Output the [x, y] coordinate of the center of the cell containing the given text.  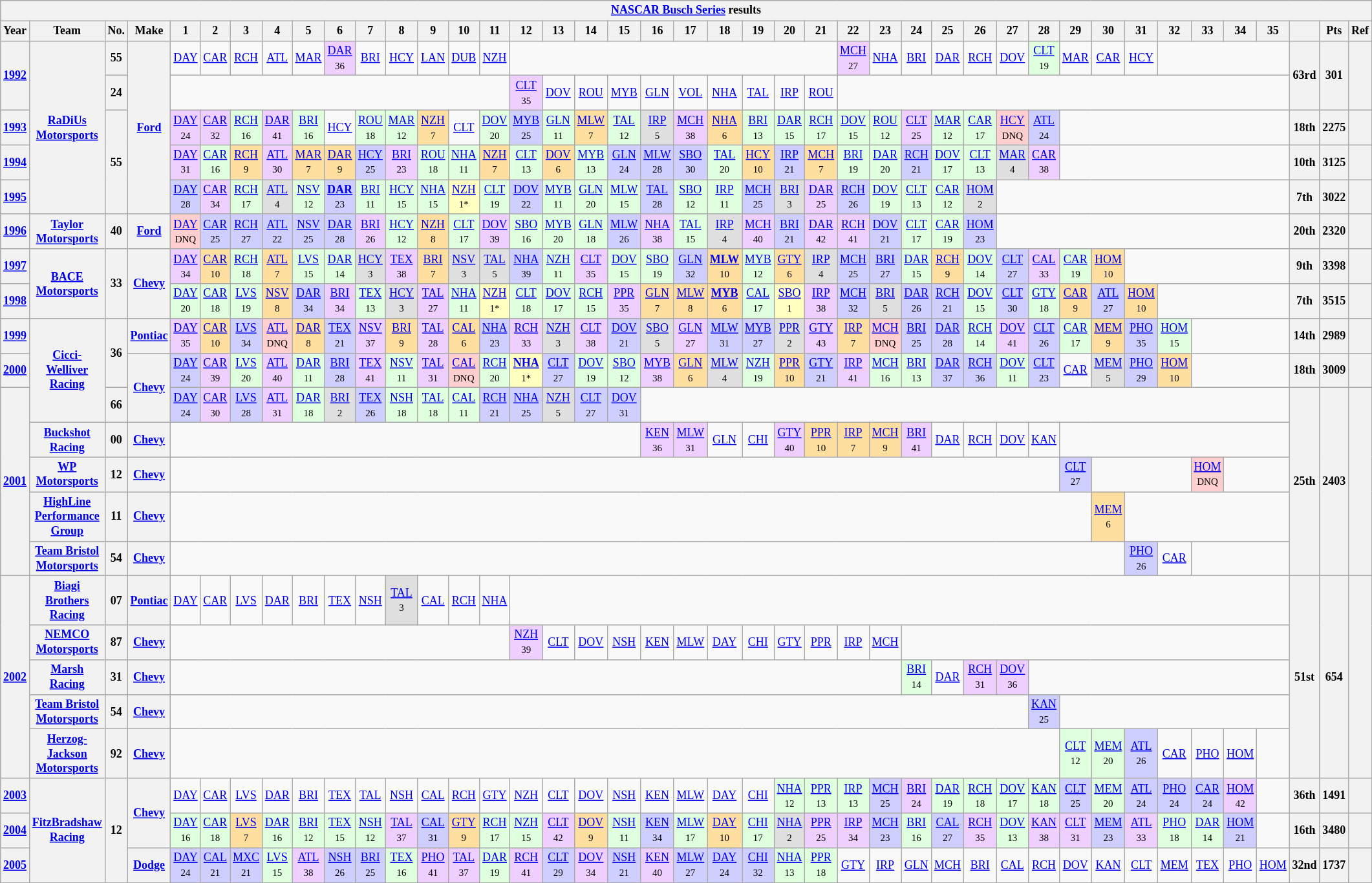
ATL33 [1142, 831]
Buckshot Racing [67, 440]
MCH40 [758, 231]
SBO19 [657, 266]
DOV22 [526, 197]
26 [980, 31]
HighLine Performance Group [67, 516]
1994 [16, 162]
MCH38 [691, 127]
CHI32 [758, 865]
NSH26 [340, 865]
2989 [1334, 335]
3009 [1334, 370]
BRI11 [370, 197]
GTY9 [464, 831]
MLW27 [691, 865]
DAY35 [186, 335]
MYB12 [758, 266]
30 [1108, 31]
LVS28 [246, 405]
Biagi Brothers Racing [67, 601]
HCY10 [758, 162]
6 [340, 31]
DOV13 [1013, 831]
DAY31 [186, 162]
3022 [1334, 197]
DAR11 [308, 370]
MAR7 [308, 162]
10 [464, 31]
9 [433, 31]
3 [246, 31]
SBO30 [691, 162]
LVS7 [246, 831]
HCYDNQ [1013, 127]
HOM15 [1174, 335]
RCH27 [246, 231]
1997 [16, 266]
RCH35 [980, 831]
Pts [1334, 31]
PHO18 [1174, 831]
BRI28 [340, 370]
HOM23 [980, 231]
2320 [1334, 231]
GTY40 [789, 440]
PPR2 [789, 335]
DAY10 [725, 831]
DAR42 [821, 231]
DOV39 [495, 231]
BRI23 [402, 162]
NHA23 [495, 335]
PHO29 [1142, 370]
TEX15 [340, 831]
HCY15 [402, 197]
PPR13 [821, 796]
DAR9 [340, 162]
3125 [1334, 162]
TEX13 [370, 301]
CAL31 [433, 831]
CAL21 [215, 865]
18 [725, 31]
GTY21 [821, 370]
DOV41 [1013, 335]
4 [277, 31]
32nd [1305, 865]
DAR26 [917, 301]
NZH39 [526, 643]
DAY16 [186, 831]
TEX41 [370, 370]
CAL33 [1044, 266]
ROU12 [885, 127]
CLT30 [1013, 301]
MLW17 [691, 831]
2 [215, 31]
32 [1174, 31]
3515 [1334, 301]
MYB38 [657, 370]
20 [789, 31]
1491 [1334, 796]
CALDNQ [464, 370]
DAY34 [186, 266]
BRI26 [370, 231]
DOV6 [558, 162]
BRI7 [433, 266]
MEM [1174, 865]
BRI21 [789, 231]
RCH14 [980, 335]
DAR41 [277, 127]
GLN24 [625, 162]
MCH9 [885, 440]
1737 [1334, 865]
MLW28 [657, 162]
5 [308, 31]
PPR [821, 643]
TEX16 [402, 865]
HOM2 [980, 197]
CHI17 [758, 831]
TAL20 [725, 162]
Taylor Motorsports [67, 231]
KAN25 [1044, 712]
MLW7 [591, 127]
MYB20 [558, 231]
DAYDNQ [186, 231]
HOMDNQ [1208, 474]
BRI19 [853, 162]
GLN27 [691, 335]
CLT26 [1044, 335]
14th [1305, 335]
NZH5 [558, 405]
87 [116, 643]
IRP13 [853, 796]
CLT38 [591, 335]
PPR18 [821, 865]
TAL5 [495, 266]
3480 [1334, 831]
BRI24 [917, 796]
TAL3 [402, 601]
MCH27 [853, 58]
DOV31 [625, 405]
DOV11 [1013, 370]
DOV14 [980, 266]
NZH19 [758, 370]
IRP41 [853, 370]
CAR16 [215, 162]
BACE Motorsports [67, 283]
PHO35 [1142, 335]
35 [1274, 31]
BRI41 [917, 440]
CAL17 [758, 301]
66 [116, 405]
ATL27 [1108, 301]
2005 [16, 865]
ATL40 [277, 370]
WP Motorsports [67, 474]
1 [186, 31]
MEM9 [1108, 335]
RCH36 [980, 370]
1995 [16, 197]
CAL27 [948, 831]
DAR37 [948, 370]
BRI34 [340, 301]
63rd [1305, 75]
MLW10 [725, 266]
NHA12 [789, 796]
VOL [691, 93]
GLN11 [558, 127]
2003 [16, 796]
13 [558, 31]
RCH15 [591, 301]
MEM23 [1108, 831]
MYB [625, 93]
CAL6 [464, 335]
CLT42 [558, 831]
ATL7 [277, 266]
NEMCO Motorsports [67, 643]
PHO26 [1142, 559]
DAY20 [186, 301]
LVS19 [246, 301]
BRI2 [340, 405]
TAL15 [691, 231]
No. [116, 31]
DOV36 [1013, 677]
MYB6 [725, 301]
KEN36 [657, 440]
NSH11 [625, 831]
MYB27 [758, 335]
2001 [16, 482]
23 [885, 31]
MLW4 [725, 370]
NSV12 [308, 197]
CAR32 [215, 127]
CAL11 [464, 405]
GLN18 [591, 231]
NHA38 [657, 231]
Cicci-Welliver Racing [67, 370]
MYB11 [558, 197]
RCH26 [853, 197]
TAL31 [433, 370]
25 [948, 31]
301 [1334, 75]
07 [116, 601]
MYB13 [591, 162]
GLN32 [691, 266]
RCH31 [980, 677]
21 [821, 31]
CLT29 [558, 865]
NZH11 [558, 266]
MAR4 [1013, 162]
DAR36 [340, 58]
17 [691, 31]
NASCAR Busch Series results [687, 10]
DAY28 [186, 197]
36 [116, 353]
CAR39 [215, 370]
1999 [16, 335]
SBO1 [789, 301]
IRP21 [789, 162]
Year [16, 31]
MCH23 [885, 831]
25th [1305, 482]
KEN40 [657, 865]
34 [1240, 31]
NSV8 [277, 301]
BRI12 [308, 831]
PPR25 [821, 831]
MCHDNQ [885, 335]
SBO16 [526, 231]
IRP38 [821, 301]
Herzog-Jackson Motorsports [67, 754]
20th [1305, 231]
CAR9 [1075, 301]
NZH15 [526, 831]
7 [370, 31]
MLW8 [691, 301]
DOV20 [495, 127]
ATL38 [308, 865]
8 [402, 31]
CAR24 [1208, 796]
MCH7 [821, 162]
DAR18 [308, 405]
BRI9 [402, 335]
HOM42 [1240, 796]
GLN7 [657, 301]
Marsh Racing [67, 677]
BRI3 [789, 197]
NHA1* [526, 370]
RCH16 [246, 127]
IRP34 [853, 831]
16th [1305, 831]
Dodge [149, 865]
TAL27 [433, 301]
NSV37 [370, 335]
IRP11 [725, 197]
MEM6 [1108, 516]
28 [1044, 31]
NSV3 [464, 266]
51st [1305, 677]
Ref [1360, 31]
DAR25 [821, 197]
GTY6 [789, 266]
ATL30 [277, 162]
2403 [1334, 482]
FitzBradshaw Racing [67, 830]
CLT18 [526, 301]
NHA13 [789, 865]
MLW26 [625, 231]
GLN6 [691, 370]
DAR20 [885, 162]
CLT23 [1044, 370]
LAN [433, 58]
CAR30 [215, 405]
RaDiUs Motorsports [67, 127]
KAN38 [1044, 831]
NSV25 [308, 231]
NHA25 [526, 405]
CLT31 [1075, 831]
GTY18 [1044, 301]
NSH18 [402, 405]
1996 [16, 231]
10th [1305, 162]
MCH16 [885, 370]
ATL26 [1142, 754]
27 [1013, 31]
1998 [16, 301]
CAR12 [948, 197]
DAR23 [340, 197]
LVS20 [246, 370]
BRI27 [885, 266]
BRI5 [885, 301]
PPR35 [625, 301]
22 [853, 31]
NHA15 [433, 197]
15 [625, 31]
TAL12 [625, 127]
ATL31 [277, 405]
CLT12 [1075, 754]
ATL4 [277, 197]
00 [116, 440]
BRI14 [917, 677]
SBO5 [657, 335]
ATL22 [277, 231]
92 [116, 754]
PHO24 [1174, 796]
ATL [277, 58]
2000 [16, 370]
NSV11 [402, 370]
GTY43 [821, 335]
CAR38 [1044, 162]
KAN18 [1044, 796]
19 [758, 31]
2002 [16, 677]
3398 [1334, 266]
14 [591, 31]
NHA2 [789, 831]
TEX26 [370, 405]
IRP5 [657, 127]
TEX38 [402, 266]
MXC21 [246, 865]
LVS34 [246, 335]
2275 [1334, 127]
NHA6 [725, 127]
NSH21 [625, 865]
NHA39 [526, 266]
HOM21 [1240, 831]
DAR34 [308, 301]
9th [1305, 266]
DOV9 [591, 831]
1993 [16, 127]
DAR16 [277, 831]
2004 [16, 831]
GLN20 [591, 197]
RCH20 [495, 370]
HCY12 [402, 231]
NZH8 [433, 231]
DUB [464, 58]
MYB25 [526, 127]
36th [1305, 796]
CAR34 [215, 197]
NSH12 [370, 831]
Team [67, 31]
PHO41 [433, 865]
TAL18 [433, 405]
TEX21 [340, 335]
RCH33 [526, 335]
MCH32 [853, 301]
40 [116, 231]
29 [1075, 31]
MLW15 [625, 197]
KEN34 [657, 831]
DOV34 [591, 865]
HCY25 [370, 162]
Make [149, 31]
MEM5 [1108, 370]
654 [1334, 677]
DAR8 [308, 335]
NZH3 [558, 335]
16 [657, 31]
CAR25 [215, 231]
1992 [16, 75]
ATLDNQ [277, 335]
